Locate the cell with the specified text and output its (X, Y) center coordinate. 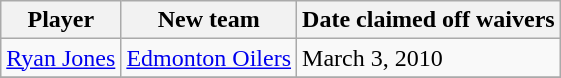
Ryan Jones (61, 58)
New team (209, 20)
March 3, 2010 (429, 58)
Date claimed off waivers (429, 20)
Edmonton Oilers (209, 58)
Player (61, 20)
